Identify which cell holds the provided text, then report its [X, Y] central coordinate. 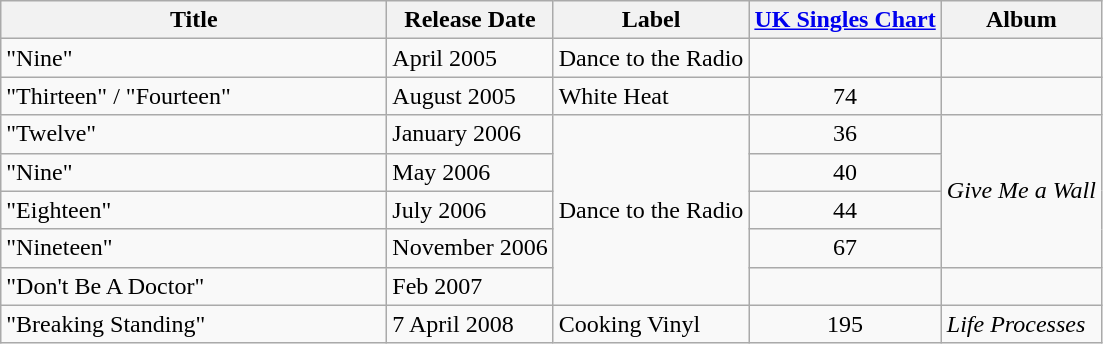
"Twelve" [194, 134]
Cooking Vinyl [651, 324]
36 [845, 134]
Life Processes [1021, 324]
July 2006 [470, 210]
44 [845, 210]
74 [845, 96]
"Eighteen" [194, 210]
"Nineteen" [194, 248]
January 2006 [470, 134]
August 2005 [470, 96]
7 April 2008 [470, 324]
67 [845, 248]
"Thirteen" / "Fourteen" [194, 96]
Give Me a Wall [1021, 191]
Title [194, 20]
White Heat [651, 96]
UK Singles Chart [845, 20]
195 [845, 324]
Feb 2007 [470, 286]
May 2006 [470, 172]
November 2006 [470, 248]
April 2005 [470, 58]
Album [1021, 20]
"Don't Be A Doctor" [194, 286]
40 [845, 172]
"Breaking Standing" [194, 324]
Release Date [470, 20]
Label [651, 20]
